Locate the cell with the specified text and output its [x, y] center coordinate. 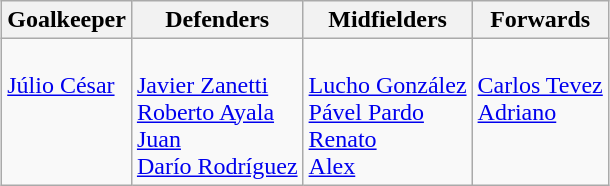
Júlio César [67, 112]
Midfielders [388, 20]
Defenders [217, 20]
Lucho González Pável Pardo Renato Alex [388, 112]
Goalkeeper [67, 20]
Javier Zanetti Roberto Ayala Juan Darío Rodríguez [217, 112]
Carlos Tevez Adriano [540, 112]
Forwards [540, 20]
